For the text-containing cell, return its midpoint in [x, y] coordinate format. 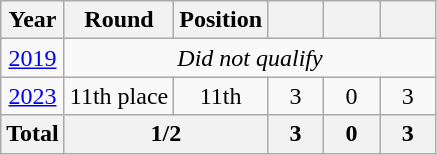
Position [221, 20]
Did not qualify [250, 58]
2023 [33, 96]
Round [118, 20]
1/2 [166, 134]
11th place [118, 96]
Total [33, 134]
Year [33, 20]
2019 [33, 58]
11th [221, 96]
